Pinpoint the cell where the given text exists, returning its (X, Y) midpoint coordinate. 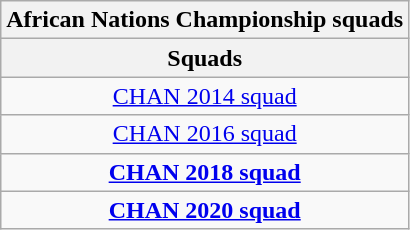
CHAN 2020 squad (205, 210)
CHAN 2018 squad (205, 172)
CHAN 2016 squad (205, 134)
African Nations Championship squads (205, 20)
Squads (205, 58)
CHAN 2014 squad (205, 96)
